Return [x, y] of the center of cell containing provided text 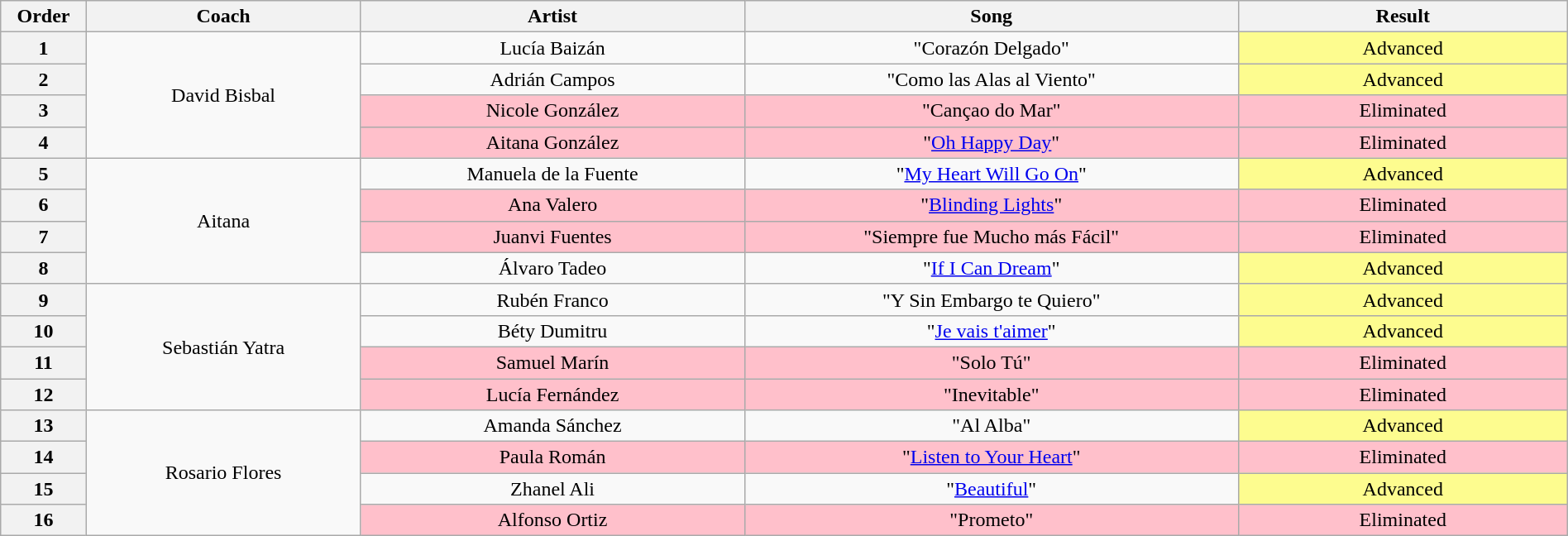
1 [43, 48]
Béty Dumitru [552, 331]
5 [43, 174]
Nicole González [552, 111]
Result [1403, 17]
David Bisbal [223, 95]
Álvaro Tadeo [552, 268]
"Como las Alas al Viento" [991, 79]
Amanda Sánchez [552, 426]
10 [43, 331]
Samuel Marín [552, 362]
"Al Alba" [991, 426]
6 [43, 205]
8 [43, 268]
"My Heart Will Go On" [991, 174]
13 [43, 426]
"Solo Tú" [991, 362]
Coach [223, 17]
"Inevitable" [991, 395]
Sebastián Yatra [223, 347]
7 [43, 237]
Order [43, 17]
Juanvi Fuentes [552, 237]
"If I Can Dream" [991, 268]
"Corazón Delgado" [991, 48]
16 [43, 520]
"Siempre fue Mucho más Fácil" [991, 237]
2 [43, 79]
15 [43, 489]
Manuela de la Fuente [552, 174]
Artist [552, 17]
Ana Valero [552, 205]
Song [991, 17]
Rubén Franco [552, 299]
Paula Román [552, 457]
Lucía Fernández [552, 395]
"Y Sin Embargo te Quiero" [991, 299]
12 [43, 395]
Zhanel Ali [552, 489]
Lucía Baizán [552, 48]
"Je vais t'aimer" [991, 331]
"Cançao do Mar" [991, 111]
Aitana González [552, 142]
3 [43, 111]
4 [43, 142]
Aitana [223, 221]
14 [43, 457]
9 [43, 299]
"Listen to Your Heart" [991, 457]
"Prometo" [991, 520]
11 [43, 362]
Rosario Flores [223, 473]
"Blinding Lights" [991, 205]
Alfonso Ortiz [552, 520]
"Oh Happy Day" [991, 142]
"Beautiful" [991, 489]
Adrián Campos [552, 79]
